Find where the given text appears and provide that cell's center as [X, Y] coordinate. 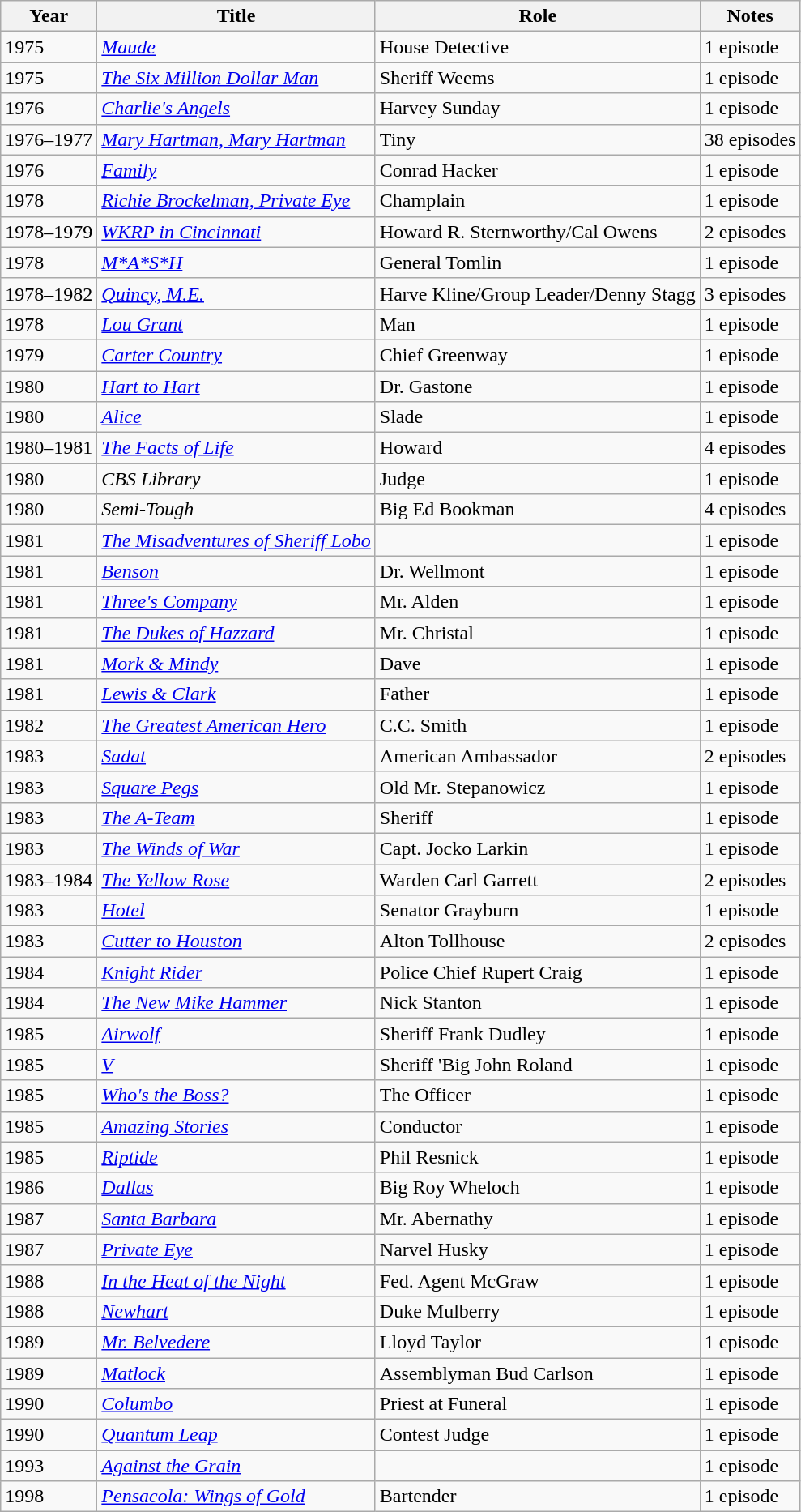
Assemblyman Bud Carlson [538, 1373]
In the Heat of the Night [236, 1280]
Santa Barbara [236, 1219]
The Greatest American Hero [236, 725]
3 episodes [750, 293]
Contest Judge [538, 1435]
Dallas [236, 1188]
Big Roy Wheloch [538, 1188]
Maude [236, 47]
Mary Hartman, Mary Hartman [236, 139]
Matlock [236, 1373]
V [236, 1065]
Amazing Stories [236, 1126]
Lewis & Clark [236, 694]
Newhart [236, 1311]
WKRP in Cincinnati [236, 232]
Narvel Husky [538, 1249]
Dave [538, 664]
Harve Kline/Group Leader/Denny Stagg [538, 293]
Priest at Funeral [538, 1404]
1998 [49, 1497]
Sheriff Frank Dudley [538, 1034]
Charlie's Angels [236, 109]
Year [49, 16]
Slade [538, 417]
C.C. Smith [538, 725]
Police Chief Rupert Craig [538, 972]
The Facts of Life [236, 448]
General Tomlin [538, 263]
Role [538, 16]
Howard [538, 448]
Sheriff Weems [538, 78]
CBS Library [236, 479]
38 episodes [750, 139]
Sheriff 'Big John Roland [538, 1065]
Harvey Sunday [538, 109]
1976–1977 [49, 139]
1978–1979 [49, 232]
Lou Grant [236, 324]
Hart to Hart [236, 387]
Dr. Wellmont [538, 571]
Tiny [538, 139]
Who's the Boss? [236, 1096]
Senator Grayburn [538, 911]
Mr. Alden [538, 602]
Judge [538, 479]
Father [538, 694]
Phil Resnick [538, 1157]
Sheriff [538, 818]
Man [538, 324]
1993 [49, 1466]
Semi-Tough [236, 510]
The Yellow Rose [236, 879]
Warden Carl Garrett [538, 879]
Big Ed Bookman [538, 510]
Alice [236, 417]
Mr. Belvedere [236, 1342]
Champlain [538, 201]
Conrad Hacker [538, 170]
Sadat [236, 756]
Benson [236, 571]
Against the Grain [236, 1466]
Howard R. Sternworthy/Cal Owens [538, 232]
Riptide [236, 1157]
House Detective [538, 47]
Private Eye [236, 1249]
Old Mr. Stepanowicz [538, 787]
The Winds of War [236, 848]
Cutter to Houston [236, 942]
Mork & Mindy [236, 664]
Dr. Gastone [538, 387]
1980–1981 [49, 448]
Lloyd Taylor [538, 1342]
Notes [750, 16]
The Misadventures of Sheriff Lobo [236, 540]
Three's Company [236, 602]
Carter Country [236, 355]
The Six Million Dollar Man [236, 78]
1978–1982 [49, 293]
1979 [49, 355]
American Ambassador [538, 756]
Pensacola: Wings of Gold [236, 1497]
Square Pegs [236, 787]
Bartender [538, 1497]
The Dukes of Hazzard [236, 633]
Family [236, 170]
Duke Mulberry [538, 1311]
Fed. Agent McGraw [538, 1280]
The Officer [538, 1096]
Knight Rider [236, 972]
Mr. Christal [538, 633]
M*A*S*H [236, 263]
Title [236, 16]
Alton Tollhouse [538, 942]
Nick Stanton [538, 1003]
Quincy, M.E. [236, 293]
Chief Greenway [538, 355]
Capt. Jocko Larkin [538, 848]
Conductor [538, 1126]
Richie Brockelman, Private Eye [236, 201]
The A-Team [236, 818]
1983–1984 [49, 879]
Quantum Leap [236, 1435]
Airwolf [236, 1034]
1986 [49, 1188]
1982 [49, 725]
The New Mike Hammer [236, 1003]
Mr. Abernathy [538, 1219]
Columbo [236, 1404]
Hotel [236, 911]
